Pinpoint the cell where the given text exists, returning its (X, Y) midpoint coordinate. 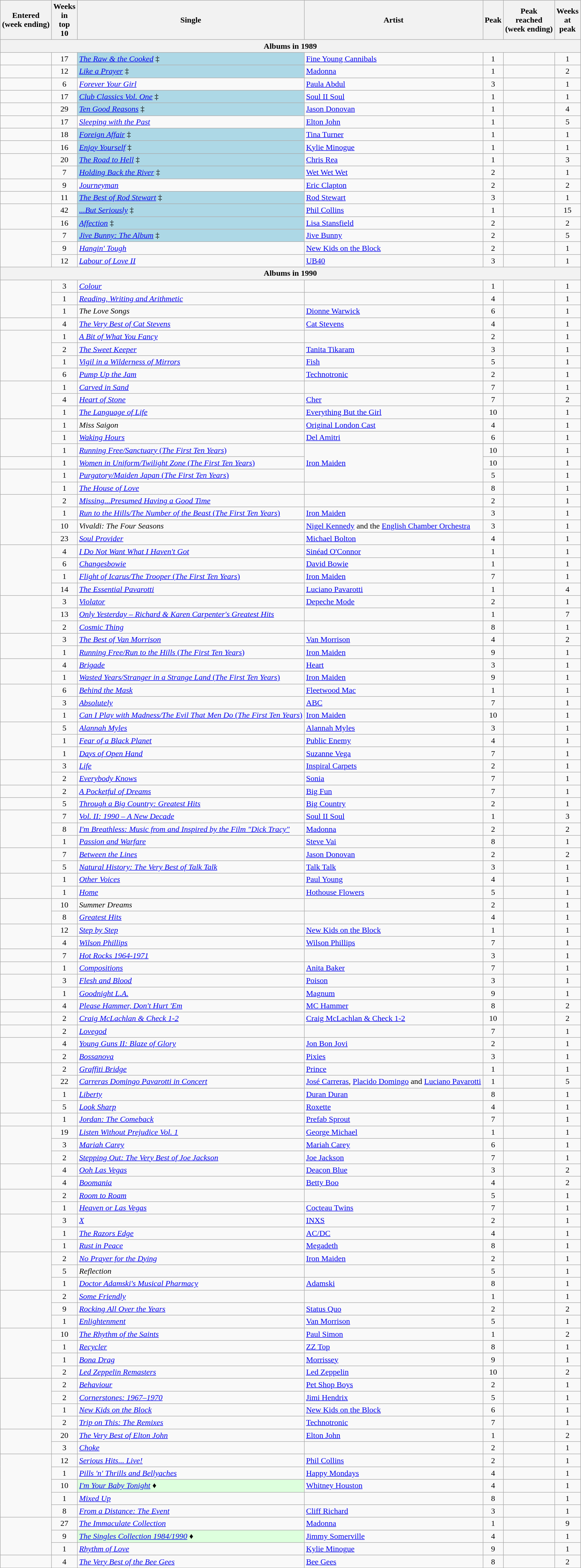
Paula Abdul (394, 84)
Days of Open Hand (191, 753)
Miss Saigon (191, 425)
27 (64, 1524)
Adamski (394, 1284)
Like a Prayer ‡ (191, 71)
The Language of Life (191, 412)
Ten Good Reasons ‡ (191, 109)
Artist (394, 20)
Jive Bunny (394, 236)
Pixies (394, 1056)
Bona Drag (191, 1359)
Life (191, 766)
Serious Hits... Live! (191, 1461)
Listen Without Prejudice Vol. 1 (191, 1132)
Fine Young Cannibals (394, 59)
A Pocketful of Dreams (191, 791)
Through a Big Country: Greatest Hits (191, 804)
Club Classics Vol. One ‡ (191, 97)
From a Distance: The Event (191, 1511)
Choke (191, 1448)
Pump Up the Jam (191, 374)
ZZ Top (394, 1347)
Colour (191, 286)
Forever Your Girl (191, 84)
Fish (394, 362)
Cat Stevens (394, 324)
Liberty (191, 1094)
Ooh Las Vegas (191, 1170)
Vivaldi: The Four Seasons (191, 526)
Soul Provider (191, 538)
Running Free/Run to the Hills (The First Ten Years) (191, 652)
Everybody Knows (191, 778)
Flesh and Blood (191, 980)
Home (191, 892)
Sinéad O'Connor (394, 551)
Tanita Tikaram (394, 349)
Compositions (191, 968)
Holding Back the River ‡ (191, 172)
Cocteau Twins (394, 1208)
Vigil in a Wilderness of Mirrors (191, 362)
The Very Best of Cat Stevens (191, 324)
Cher (394, 400)
Natural History: The Very Best of Talk Talk (191, 867)
Foreign Affair ‡ (191, 134)
Hothouse Flowers (394, 892)
George Michael (394, 1132)
29 (64, 109)
Lovegod (191, 1031)
Carreras Domingo Pavarotti in Concert (191, 1082)
Status Quo (394, 1309)
I'm Your Baby Tonight ♦ (191, 1486)
Paul Young (394, 880)
I'm Breathless: Music from and Inspired by the Film "Dick Tracy" (191, 829)
Recycler (191, 1347)
Some Friendly (191, 1296)
Changesbowie (191, 564)
Summer Dreams (191, 905)
Pills 'n' Thrills and Bellyaches (191, 1473)
José Carreras, Placido Domingo and Luciano Pavarotti (394, 1082)
Cliff Richard (394, 1511)
Bee Gees (394, 1561)
Led Zeppelin Remasters (191, 1372)
...But Seriously ‡ (191, 210)
Behaviour (191, 1385)
Entered (week ending) (26, 20)
Room to Roam (191, 1195)
Lisa Stansfield (394, 223)
Running Free/Sanctuary (The First Ten Years) (191, 450)
Nigel Kennedy and the English Chamber Orchestra (394, 526)
Missing...Presumed Having a Good Time (191, 501)
Enlightenment (191, 1321)
Sleeping with the Past (191, 122)
Rust in Peace (191, 1246)
Mixed Up (191, 1498)
The Razors Edge (191, 1233)
Violator (191, 602)
Joe Jackson (394, 1157)
INXS (394, 1221)
Wasted Years/Stranger in a Strange Land (The First Ten Years) (191, 677)
Dionne Warwick (394, 311)
Only Yesterday – Richard & Karen Carpenter's Greatest Hits (191, 614)
Rod Stewart (394, 198)
Paul Simon (394, 1334)
Talk Talk (394, 867)
Vol. II: 1990 – A New Decade (191, 817)
Hangin' Tough (191, 248)
Young Guns II: Blaze of Glory (191, 1044)
Poison (394, 980)
Led Zeppelin (394, 1372)
Morrissey (394, 1359)
Megadeth (394, 1246)
Graffiti Bridge (191, 1069)
David Bowie (394, 564)
Heart of Stone (191, 400)
The Rhythm of the Saints (191, 1334)
Women in Uniform/Twilight Zone (The First Ten Years) (191, 463)
Fear of a Black Planet (191, 741)
The Very Best of Elton John (191, 1435)
Behind the Mask (191, 690)
Jon Bon Jovi (394, 1044)
Big Country (394, 804)
Passion and Warfare (191, 842)
Rhythm of Love (191, 1549)
Suzanne Vega (394, 753)
The Essential Pavarotti (191, 589)
Stepping Out: The Very Best of Joe Jackson (191, 1157)
15 (567, 210)
Doctor Adamski's Musical Pharmacy (191, 1284)
Reading, Writing and Arithmetic (191, 299)
Albums in 1989 (290, 46)
11 (64, 198)
Sonia (394, 778)
Flight of Icarus/The Trooper (The First Ten Years) (191, 576)
Goodnight L.A. (191, 993)
Duran Duran (394, 1094)
X (191, 1221)
Original London Cast (394, 425)
AC/DC (394, 1233)
ABC (394, 703)
The House of Love (191, 488)
Whitney Houston (394, 1486)
14 (64, 589)
The Raw & the Cooked ‡ (191, 59)
Jimmy Somerville (394, 1536)
The Singles Collection 1984/1990 ♦ (191, 1536)
The Best of Rod Stewart ‡ (191, 198)
Run to the Hills/The Number of the Beast (The First Ten Years) (191, 513)
Step by Step (191, 930)
Heaven or Las Vegas (191, 1208)
23 (64, 538)
The Best of Van Morrison (191, 640)
Prefab Sprout (394, 1119)
Other Voices (191, 880)
Deacon Blue (394, 1170)
22 (64, 1082)
Anita Baker (394, 968)
Jive Bunny: The Album ‡ (191, 236)
Prince (394, 1069)
Steve Vai (394, 842)
Wet Wet Wet (394, 172)
UB40 (394, 261)
Chris Rea (394, 160)
Magnum (394, 993)
Hot Rocks 1964-1971 (191, 955)
The Love Songs (191, 311)
Single (191, 20)
Affection ‡ (191, 223)
The Very Best of the Bee Gees (191, 1561)
13 (64, 614)
Pet Shop Boys (394, 1385)
Albums in 1990 (290, 273)
18 (64, 134)
I Do Not Want What I Haven't Got (191, 551)
Inspiral Carpets (394, 766)
A Bit of What You Fancy (191, 336)
Enjoy Yourself ‡ (191, 147)
Trip on This: The Remixes (191, 1423)
Weeksintop10 (64, 20)
Brigade (191, 665)
Michael Bolton (394, 538)
MC Hammer (394, 1006)
Everything But the Girl (394, 412)
Weeksatpeak (567, 20)
Heart (394, 665)
Purgatory/Maiden Japan (The First Ten Years) (191, 475)
Public Enemy (394, 741)
Labour of Love II (191, 261)
Cosmic Thing (191, 627)
Jimi Hendrix (394, 1397)
Fleetwood Mac (394, 690)
No Prayer for the Dying (191, 1258)
The Immaculate Collection (191, 1524)
Waking Hours (191, 438)
Rocking All Over the Years (191, 1309)
Luciano Pavarotti (394, 589)
Roxette (394, 1107)
Boomania (191, 1182)
Please Hammer, Don't Hurt 'Em (191, 1006)
Tina Turner (394, 134)
Can I Play with Madness/The Evil That Men Do (The First Ten Years) (191, 715)
Peakreached (week ending) (529, 20)
Betty Boo (394, 1182)
Del Amitri (394, 438)
Eric Clapton (394, 185)
The Road to Hell ‡ (191, 160)
Greatest Hits (191, 917)
Big Fun (394, 791)
19 (64, 1132)
Peak (493, 20)
Reflection (191, 1271)
Journeyman (191, 185)
Bossanova (191, 1056)
Absolutely (191, 703)
Between the Lines (191, 854)
Jordan: The Comeback (191, 1119)
42 (64, 210)
Depeche Mode (394, 602)
Cornerstones: 1967–1970 (191, 1397)
Carved in Sand (191, 387)
The Sweet Keeper (191, 349)
Happy Mondays (394, 1473)
Look Sharp (191, 1107)
